Pinpoint the cell where the given text exists, returning its (x, y) midpoint coordinate. 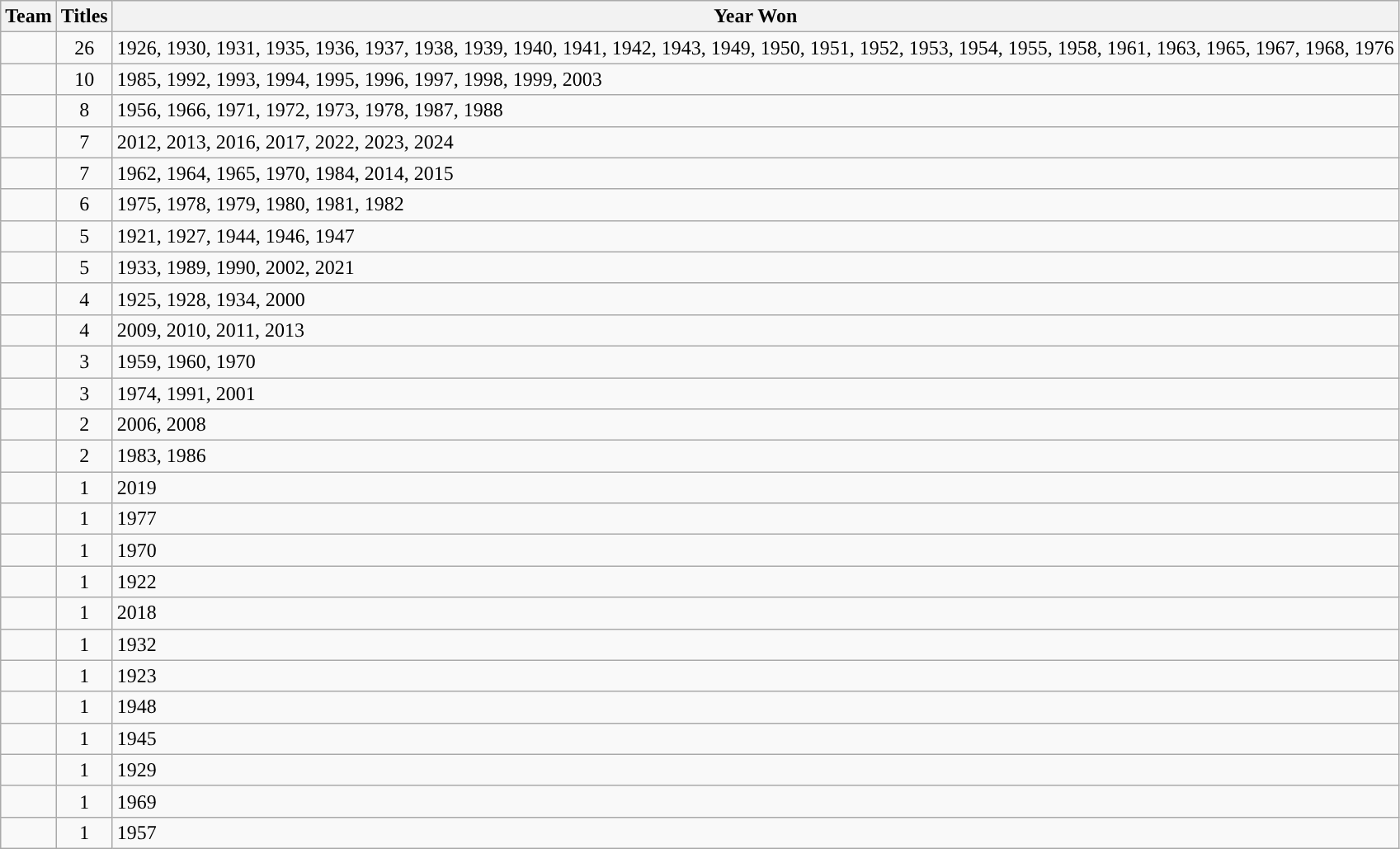
1985, 1992, 1993, 1994, 1995, 1996, 1997, 1998, 1999, 2003 (756, 79)
8 (84, 111)
1962, 1964, 1965, 1970, 1984, 2014, 2015 (756, 173)
2006, 2008 (756, 425)
1922 (756, 582)
2009, 2010, 2011, 2013 (756, 330)
Titles (84, 17)
6 (84, 205)
2019 (756, 488)
1945 (756, 738)
1956, 1966, 1971, 1972, 1973, 1978, 1987, 1988 (756, 111)
1923 (756, 676)
26 (84, 48)
1948 (756, 707)
1977 (756, 519)
1957 (756, 832)
1929 (756, 770)
1974, 1991, 2001 (756, 394)
1921, 1927, 1944, 1946, 1947 (756, 236)
1925, 1928, 1934, 2000 (756, 299)
1932 (756, 644)
Year Won (756, 17)
2012, 2013, 2016, 2017, 2022, 2023, 2024 (756, 142)
Team (29, 17)
1975, 1978, 1979, 1980, 1981, 1982 (756, 205)
1933, 1989, 1990, 2002, 2021 (756, 267)
1959, 1960, 1970 (756, 361)
1983, 1986 (756, 456)
10 (84, 79)
1969 (756, 801)
2018 (756, 613)
1970 (756, 550)
